Capture the cell that displays the provided text and extract its (x, y) central coordinate. 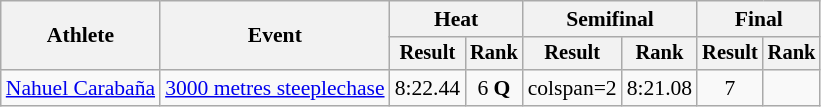
Event (275, 36)
7 (730, 88)
8:21.08 (660, 88)
3000 metres steeplechase (275, 88)
Final (758, 19)
Semifinal (610, 19)
8:22.44 (428, 88)
Athlete (80, 36)
Nahuel Carabaña (80, 88)
6 Q (494, 88)
colspan=2 (572, 88)
Heat (456, 19)
